Locate the cell with the specified text and output its (x, y) center coordinate. 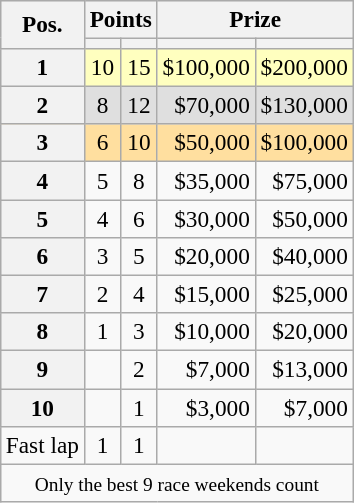
9 (42, 370)
$40,000 (304, 256)
$130,000 (304, 105)
$200,000 (304, 68)
$35,000 (206, 181)
$25,000 (304, 294)
$75,000 (304, 181)
7 (42, 294)
Prize (255, 19)
$30,000 (206, 219)
15 (139, 68)
Only the best 9 race weekends count (176, 483)
$70,000 (206, 105)
$13,000 (304, 370)
$15,000 (206, 294)
12 (139, 105)
Fast lap (42, 445)
Points (120, 19)
$3,000 (206, 408)
Pos. (42, 24)
$10,000 (206, 332)
